Return [X, Y] of the center of cell containing provided text 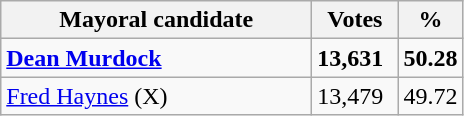
Dean Murdock [156, 58]
% [430, 20]
Mayoral candidate [156, 20]
Fred Haynes (X) [156, 96]
50.28 [430, 58]
49.72 [430, 96]
13,479 [355, 96]
13,631 [355, 58]
Votes [355, 20]
